Scan for the cell matching the given text and deliver its [X, Y] coordinate at center. 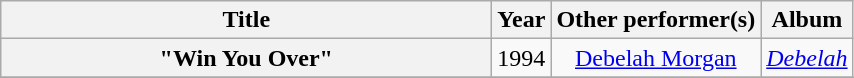
Title [246, 20]
Other performer(s) [656, 20]
Debelah Morgan [656, 58]
Year [522, 20]
"Win You Over" [246, 58]
Album [807, 20]
1994 [522, 58]
Debelah [807, 58]
